Search for the cell housing the specified text and yield its (x, y) center coordinate. 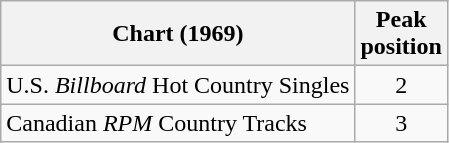
Chart (1969) (178, 34)
U.S. Billboard Hot Country Singles (178, 85)
2 (401, 85)
Peakposition (401, 34)
Canadian RPM Country Tracks (178, 123)
3 (401, 123)
